For the text-containing cell, return its midpoint in [x, y] coordinate format. 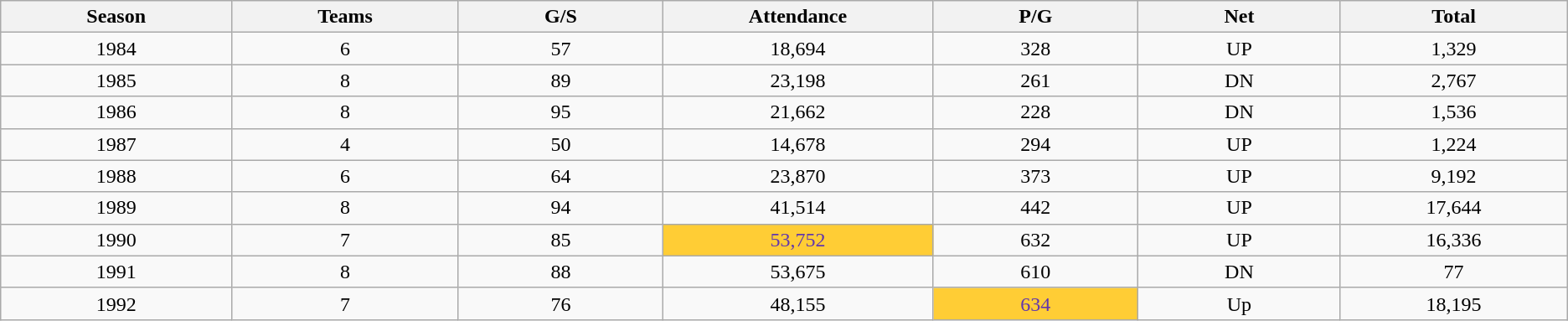
294 [1035, 144]
53,752 [797, 240]
64 [560, 176]
95 [560, 112]
1,329 [1454, 49]
18,694 [797, 49]
1986 [116, 112]
21,662 [797, 112]
17,644 [1454, 208]
Total [1454, 17]
2,767 [1454, 80]
1990 [116, 240]
Teams [345, 17]
1992 [116, 303]
373 [1035, 176]
Season [116, 17]
Net [1240, 17]
4 [345, 144]
1,536 [1454, 112]
1984 [116, 49]
94 [560, 208]
1,224 [1454, 144]
Up [1240, 303]
50 [560, 144]
Attendance [797, 17]
85 [560, 240]
14,678 [797, 144]
18,195 [1454, 303]
23,198 [797, 80]
89 [560, 80]
P/G [1035, 17]
261 [1035, 80]
328 [1035, 49]
16,336 [1454, 240]
G/S [560, 17]
634 [1035, 303]
442 [1035, 208]
76 [560, 303]
1987 [116, 144]
632 [1035, 240]
41,514 [797, 208]
1985 [116, 80]
228 [1035, 112]
9,192 [1454, 176]
23,870 [797, 176]
610 [1035, 272]
53,675 [797, 272]
48,155 [797, 303]
1988 [116, 176]
1991 [116, 272]
57 [560, 49]
88 [560, 272]
77 [1454, 272]
1989 [116, 208]
